Provide the (x, y) coordinate of the cell's center where the given text is located.  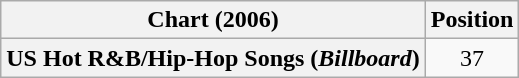
Chart (2006) (213, 20)
US Hot R&B/Hip-Hop Songs (Billboard) (213, 58)
Position (472, 20)
37 (472, 58)
